Extract the (X, Y) coordinate from the center of the cell holding the provided text.  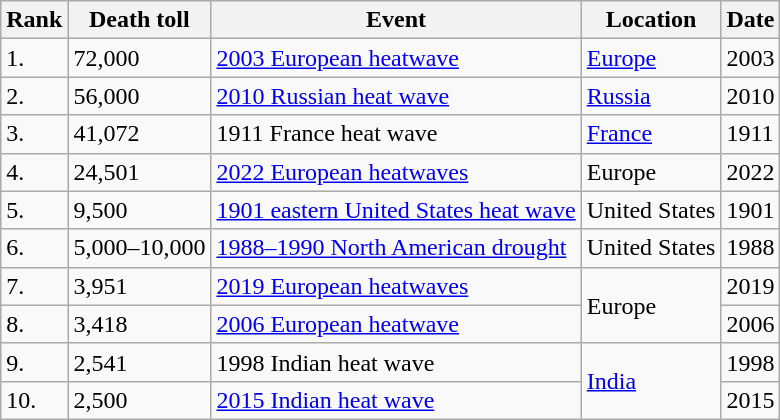
56,000 (140, 96)
9,500 (140, 210)
2022 (750, 172)
1988–1990 North American drought (396, 248)
2019 European heatwaves (396, 286)
5,000–10,000 (140, 248)
2022 European heatwaves (396, 172)
10. (34, 400)
2015 (750, 400)
9. (34, 362)
Death toll (140, 20)
24,501 (140, 172)
2006 (750, 324)
41,072 (140, 134)
3. (34, 134)
2019 (750, 286)
72,000 (140, 58)
4. (34, 172)
2,541 (140, 362)
1988 (750, 248)
3,951 (140, 286)
2. (34, 96)
2003 (750, 58)
1. (34, 58)
1911 (750, 134)
Event (396, 20)
1901 eastern United States heat wave (396, 210)
1911 France heat wave (396, 134)
2,500 (140, 400)
7. (34, 286)
8. (34, 324)
1901 (750, 210)
Rank (34, 20)
5. (34, 210)
3,418 (140, 324)
India (651, 381)
Russia (651, 96)
2010 Russian heat wave (396, 96)
1998 Indian heat wave (396, 362)
6. (34, 248)
2003 European heatwave (396, 58)
1998 (750, 362)
2015 Indian heat wave (396, 400)
Location (651, 20)
Date (750, 20)
2010 (750, 96)
2006 European heatwave (396, 324)
France (651, 134)
